Search for the cell housing the specified text and yield its (x, y) center coordinate. 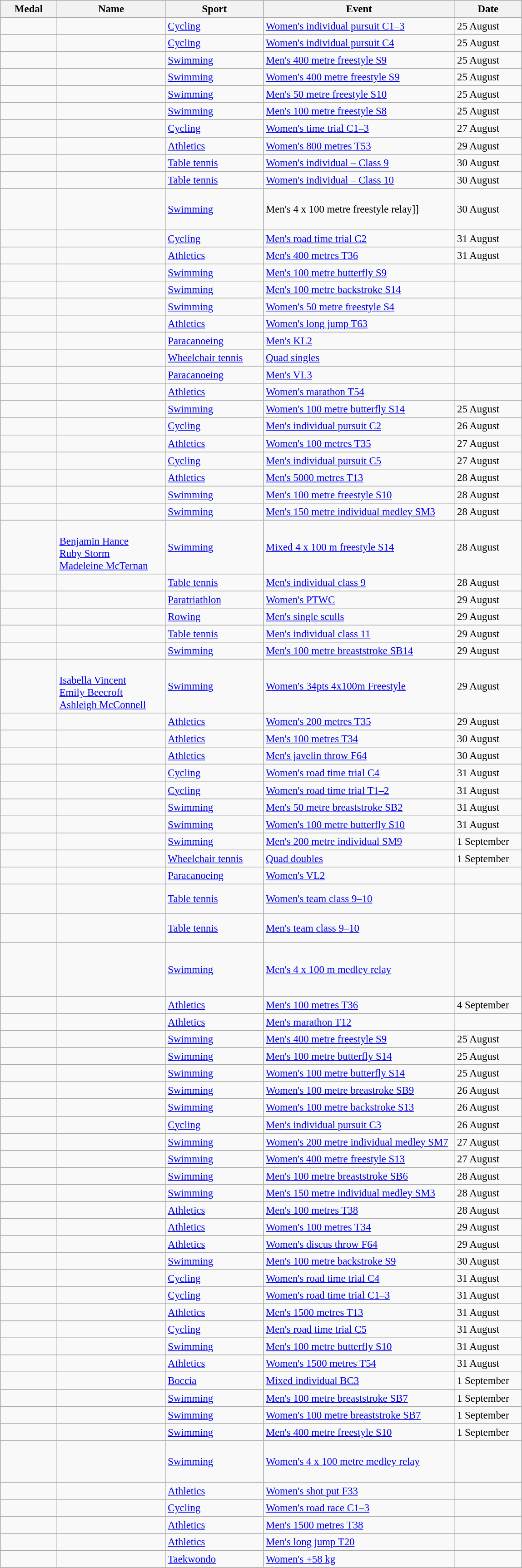
Men's 100 metre freestyle S10 (359, 495)
Men's 100 metre breaststroke SB7 (359, 1398)
4 September (488, 1005)
Women's 100 metre butterfly S10 (359, 824)
Men's individual class 11 (359, 634)
Benjamin Hance Ruby Storm Madeleine McTernan (111, 547)
Women's 100 metres T35 (359, 443)
Men's 1500 metres T38 (359, 1525)
Women's 4 x 100 metre medley relay (359, 1461)
Men's team class 9–10 (359, 928)
Women's 400 metre freestyle S9 (359, 77)
Men's 5000 metres T13 (359, 477)
Name (111, 9)
Event (359, 9)
Quad singles (359, 358)
Men's 4 x 100 m medley relay (359, 969)
Men's road time trial C2 (359, 238)
Men's 100 metre butterfly S10 (359, 1347)
Men's 100 metre breaststroke SB6 (359, 1176)
Men's individual pursuit C3 (359, 1125)
Men's KL2 (359, 341)
Men's individual pursuit C2 (359, 427)
Paratriathlon (214, 600)
Men's 100 metre breaststroke SB14 (359, 651)
Men's VL3 (359, 375)
Women's road time trial C1–3 (359, 1295)
Men's 100 metre butterfly S14 (359, 1057)
Women's marathon T54 (359, 392)
Men's 400 metres T36 (359, 256)
Women's road race C1–3 (359, 1508)
Men's single sculls (359, 617)
Men's road time trial C5 (359, 1330)
Women's 50 metre freestyle S4 (359, 307)
Women's discus throw F64 (359, 1244)
Isabella Vincent Emily Beecroft Ashleigh McConnell (111, 687)
Women's 100 metre breaststroke SB7 (359, 1415)
Women's 34pts 4x100m Freestyle (359, 687)
Men's 100 metre freestyle S8 (359, 111)
Men's 100 metres T38 (359, 1210)
Medal (29, 9)
Women's shot put F33 (359, 1491)
Mixed individual BC3 (359, 1381)
Men's 1500 metres T13 (359, 1313)
Men's 400 metre freestyle S10 (359, 1432)
Men's 4 x 100 metre freestyle relay]] (359, 209)
Men's individual class 9 (359, 583)
Women's +58 kg (359, 1559)
Women's 1500 metres T54 (359, 1364)
Men's marathon T12 (359, 1022)
Sport (214, 9)
Men's individual pursuit C5 (359, 461)
Mixed 4 x 100 m freestyle S14 (359, 547)
Women's time trial C1–3 (359, 129)
Rowing (214, 617)
Women's individual pursuit C4 (359, 43)
Men's 100 metre backstroke S14 (359, 290)
Men's long jump T20 (359, 1542)
Women's individual – Class 10 (359, 180)
Women's 100 metre breastroke SB9 (359, 1091)
Women's 200 metre individual medley SM7 (359, 1142)
Quad doubles (359, 858)
Date (488, 9)
Women's individual pursuit C1–3 (359, 26)
Boccia (214, 1381)
Men's 200 metre individual SM9 (359, 841)
Women's VL2 (359, 876)
Women's 100 metres T34 (359, 1227)
Men's javelin throw F64 (359, 756)
Women's road time trial T1–2 (359, 790)
Men's 100 metres T34 (359, 739)
Women's 400 metre freestyle S13 (359, 1159)
Women's 800 metres T53 (359, 146)
Men's 50 metre breaststroke SB2 (359, 807)
Men's 100 metres T36 (359, 1005)
Men's 50 metre freestyle S10 (359, 94)
Women's 200 metres T35 (359, 722)
Women's PTWC (359, 600)
Men's 100 metre backstroke S9 (359, 1261)
Women's 100 metre backstroke S13 (359, 1108)
Taekwondo (214, 1559)
Women's team class 9–10 (359, 898)
Women's individual – Class 9 (359, 163)
Women's long jump T63 (359, 324)
Men's 100 metre butterfly S9 (359, 273)
